Output the (x, y) coordinate of the center of the cell containing the given text.  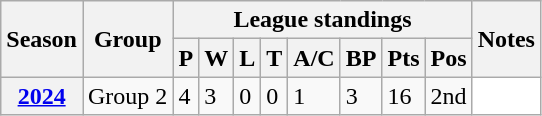
P (186, 58)
T (274, 58)
2024 (42, 96)
L (248, 58)
16 (404, 96)
League standings (322, 20)
BP (361, 58)
Pos (448, 58)
1 (314, 96)
A/C (314, 58)
4 (186, 96)
Group 2 (127, 96)
Notes (506, 39)
Pts (404, 58)
2nd (448, 96)
Season (42, 39)
Group (127, 39)
W (216, 58)
